Identify which cell holds the provided text, then report its (x, y) central coordinate. 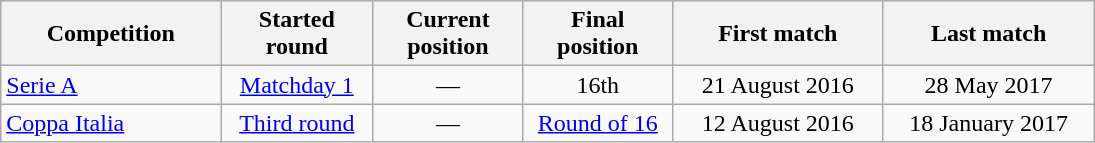
Competition (111, 34)
Matchday 1 (297, 85)
Current position (448, 34)
Third round (297, 123)
Serie A (111, 85)
12 August 2016 (778, 123)
First match (778, 34)
21 August 2016 (778, 85)
Last match (988, 34)
Started round (297, 34)
16th (598, 85)
18 January 2017 (988, 123)
28 May 2017 (988, 85)
Coppa Italia (111, 123)
Round of 16 (598, 123)
Final position (598, 34)
